Output the [X, Y] coordinate of the center of the cell containing the given text.  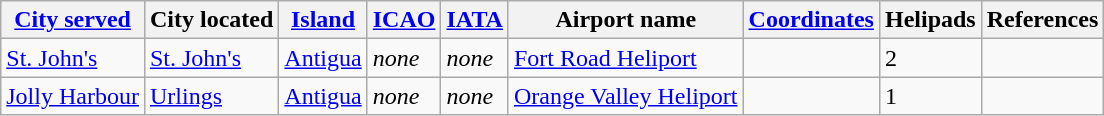
ICAO [404, 20]
City served [73, 20]
Airport name [626, 20]
2 [930, 58]
City located [211, 20]
Coordinates [811, 20]
References [1042, 20]
Helipads [930, 20]
Fort Road Heliport [626, 58]
Jolly Harbour [73, 96]
Orange Valley Heliport [626, 96]
Urlings [211, 96]
IATA [475, 20]
1 [930, 96]
Island [323, 20]
